From the cell containing the given text, extract its center point as (x, y) coordinate. 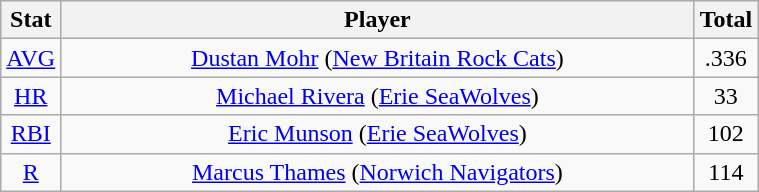
102 (726, 134)
RBI (31, 134)
Michael Rivera (Erie SeaWolves) (378, 96)
Stat (31, 20)
.336 (726, 58)
R (31, 172)
Marcus Thames (Norwich Navigators) (378, 172)
114 (726, 172)
HR (31, 96)
33 (726, 96)
AVG (31, 58)
Player (378, 20)
Total (726, 20)
Dustan Mohr (New Britain Rock Cats) (378, 58)
Eric Munson (Erie SeaWolves) (378, 134)
